Return the (X, Y) coordinate for the center point of the cell that contains the specified text.  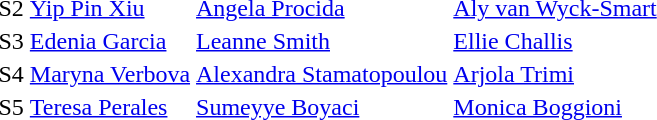
Maryna Verbova (110, 74)
Leanne Smith (322, 41)
Alexandra Stamatopoulou (322, 74)
Edenia Garcia (110, 41)
